Locate the cell with the specified text and output its [x, y] center coordinate. 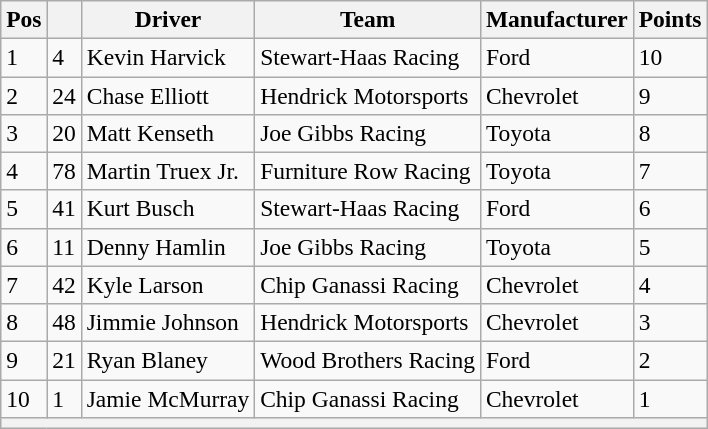
20 [64, 133]
Points [670, 19]
Kurt Busch [168, 209]
Chase Elliott [168, 95]
Kevin Harvick [168, 57]
Furniture Row Racing [368, 171]
Martin Truex Jr. [168, 171]
11 [64, 247]
Matt Kenseth [168, 133]
Denny Hamlin [168, 247]
Wood Brothers Racing [368, 360]
48 [64, 322]
Driver [168, 19]
24 [64, 95]
Pos [24, 19]
Kyle Larson [168, 285]
Manufacturer [556, 19]
78 [64, 171]
21 [64, 360]
41 [64, 209]
42 [64, 285]
Ryan Blaney [168, 360]
Team [368, 19]
Jimmie Johnson [168, 322]
Jamie McMurray [168, 398]
